Return the [X, Y] coordinate for the center point of the cell that contains the specified text.  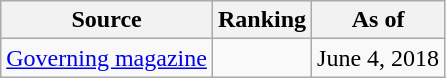
Governing magazine [107, 58]
Source [107, 20]
June 4, 2018 [378, 58]
As of [378, 20]
Ranking [262, 20]
